Locate the cell with the specified text and output its (X, Y) center coordinate. 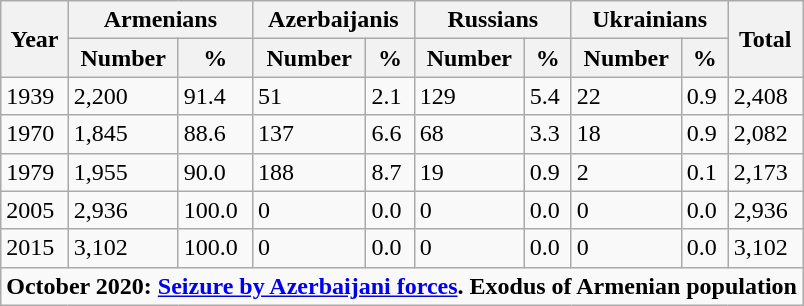
8.7 (390, 172)
22 (626, 96)
Year (34, 39)
90.0 (215, 172)
1,955 (123, 172)
91.4 (215, 96)
1,845 (123, 134)
Ukrainians (650, 20)
5.4 (548, 96)
19 (469, 172)
Armenians (160, 20)
188 (308, 172)
2,408 (765, 96)
51 (308, 96)
October 2020: Seizure by Azerbaijani forces. Exodus of Armenian population (402, 286)
Total (765, 39)
Russians (492, 20)
0.1 (704, 172)
1970 (34, 134)
2.1 (390, 96)
6.6 (390, 134)
1979 (34, 172)
Azerbaijanis (333, 20)
2005 (34, 210)
2015 (34, 248)
2,200 (123, 96)
137 (308, 134)
18 (626, 134)
2,082 (765, 134)
2 (626, 172)
88.6 (215, 134)
68 (469, 134)
129 (469, 96)
2,173 (765, 172)
1939 (34, 96)
3.3 (548, 134)
